Provide the (X, Y) coordinate of the cell's center where the given text is located.  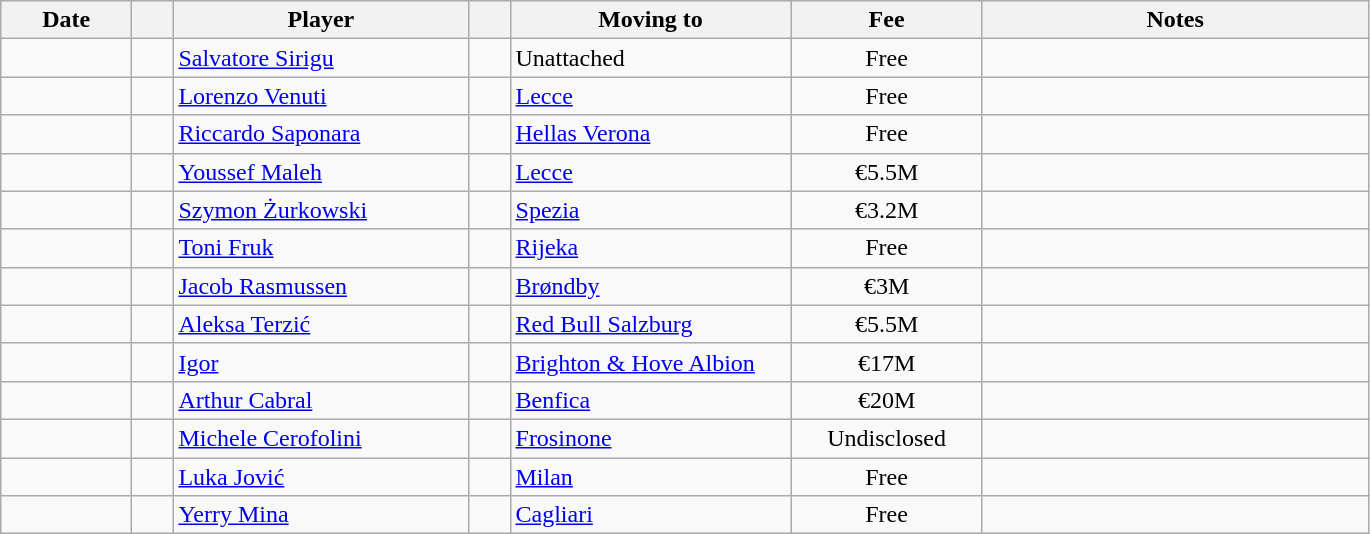
Aleksa Terzić (321, 324)
Spezia (650, 210)
Date (66, 20)
Michele Cerofolini (321, 438)
Igor (321, 362)
Frosinone (650, 438)
Unattached (650, 58)
€17M (886, 362)
€3.2M (886, 210)
Moving to (650, 20)
Jacob Rasmussen (321, 286)
Undisclosed (886, 438)
Salvatore Sirigu (321, 58)
Hellas Verona (650, 134)
Youssef Maleh (321, 172)
Player (321, 20)
Riccardo Saponara (321, 134)
Brøndby (650, 286)
Red Bull Salzburg (650, 324)
Arthur Cabral (321, 400)
Notes (1175, 20)
Yerry Mina (321, 515)
Luka Jović (321, 477)
Lorenzo Venuti (321, 96)
Fee (886, 20)
€20M (886, 400)
Szymon Żurkowski (321, 210)
Toni Fruk (321, 248)
Brighton & Hove Albion (650, 362)
Benfica (650, 400)
€3M (886, 286)
Rijeka (650, 248)
Milan (650, 477)
Cagliari (650, 515)
